Determine the (X, Y) coordinate at the center of the cell enclosing the given text.  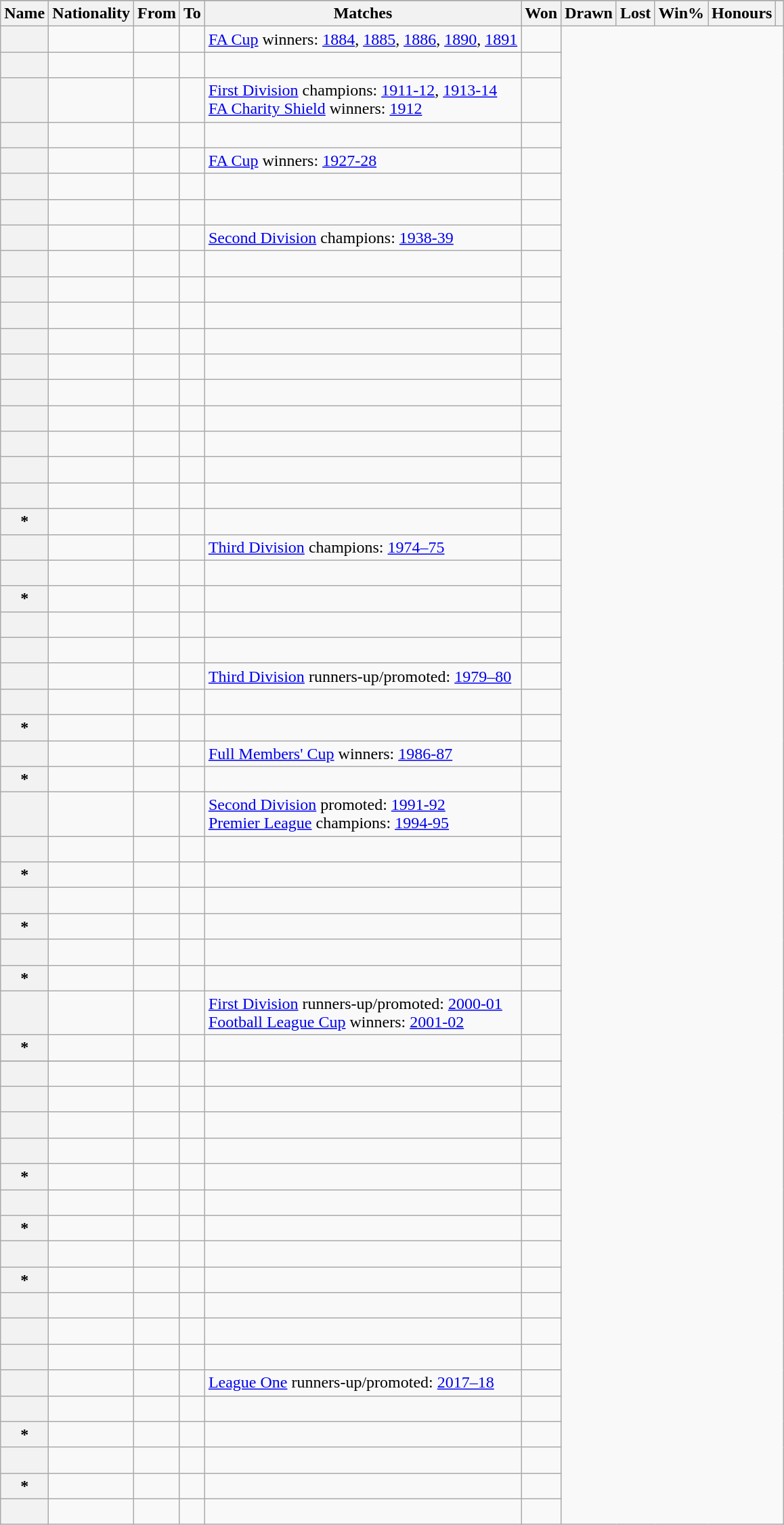
League One runners-up/promoted: 2017–18 (363, 1383)
Third Division champions: 1974–75 (363, 547)
Win% (681, 14)
Name (24, 14)
FA Cup winners: 1927-28 (363, 160)
Won (542, 14)
From (157, 14)
Second Division promoted: 1991-92Premier League champions: 1994-95 (363, 814)
Second Division champions: 1938-39 (363, 238)
First Division champions: 1911-12, 1913-14FA Charity Shield winners: 1912 (363, 100)
Lost (635, 14)
Full Members' Cup winners: 1986-87 (363, 754)
Matches (363, 14)
FA Cup winners: 1884, 1885, 1886, 1890, 1891 (363, 39)
To (192, 14)
First Division runners-up/promoted: 2000-01Football League Cup winners: 2001-02 (363, 1013)
Honours (742, 14)
Third Division runners-up/promoted: 1979–80 (363, 676)
Drawn (589, 14)
Nationality (91, 14)
